Locate the cell with the specified text and output its (X, Y) center coordinate. 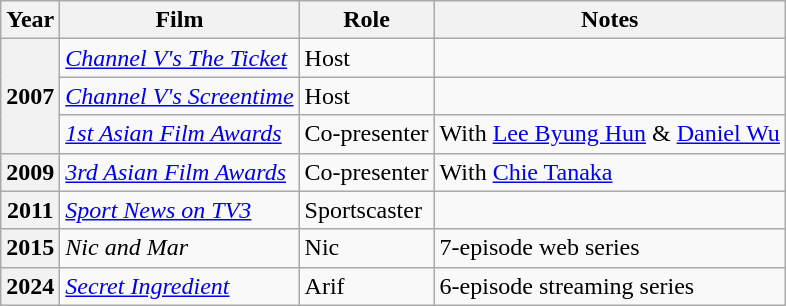
2024 (30, 286)
2011 (30, 210)
Role (366, 20)
With Chie Tanaka (610, 172)
Nic and Mar (180, 248)
2007 (30, 96)
1st Asian Film Awards (180, 134)
Secret Ingredient (180, 286)
6-episode streaming series (610, 286)
Notes (610, 20)
Year (30, 20)
2009 (30, 172)
Sportscaster (366, 210)
Channel V's Screentime (180, 96)
Nic (366, 248)
2015 (30, 248)
3rd Asian Film Awards (180, 172)
With Lee Byung Hun & Daniel Wu (610, 134)
7-episode web series (610, 248)
Arif (366, 286)
Film (180, 20)
Sport News on TV3 (180, 210)
Channel V's The Ticket (180, 58)
